Detect which cell encompasses the target text, then output its [X, Y] center coordinate. 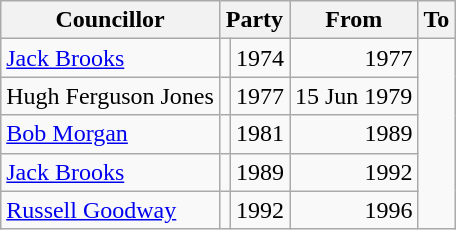
From [354, 20]
Party [254, 20]
1974 [260, 58]
Bob Morgan [110, 134]
15 Jun 1979 [354, 96]
Russell Goodway [110, 210]
1996 [354, 210]
To [436, 20]
Hugh Ferguson Jones [110, 96]
Councillor [110, 20]
1981 [260, 134]
